Pinpoint the cell where the given text exists, returning its (x, y) midpoint coordinate. 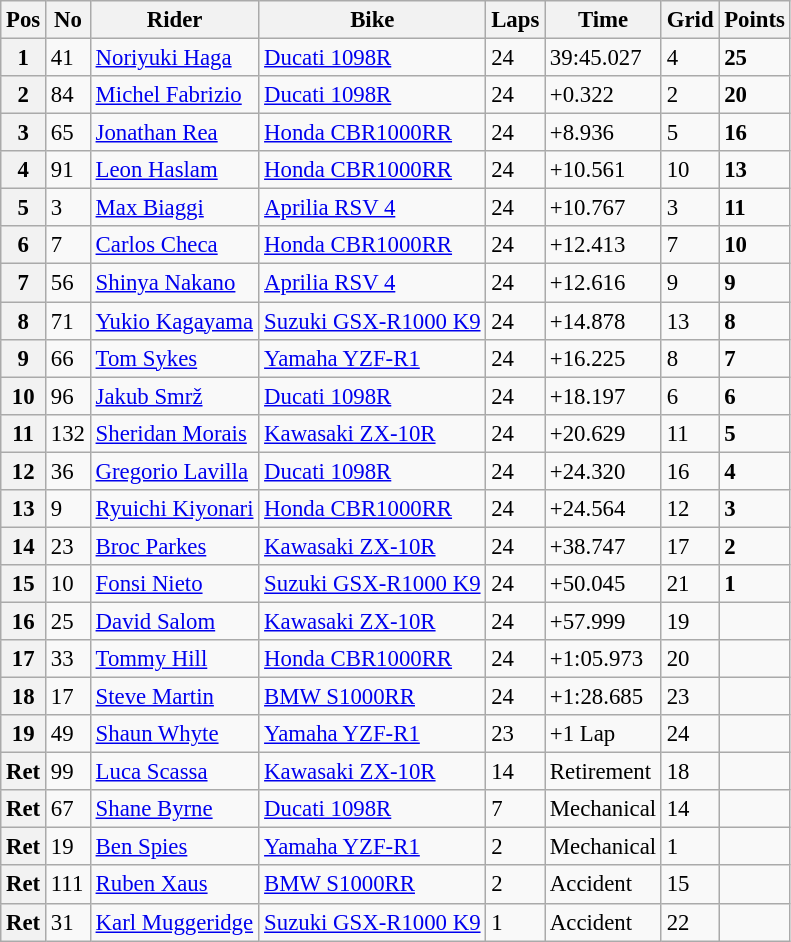
Jonathan Rea (174, 133)
65 (68, 133)
Fonsi Nieto (174, 584)
96 (68, 396)
49 (68, 734)
Leon Haslam (174, 170)
31 (68, 922)
66 (68, 358)
+57.999 (604, 621)
+1:28.685 (604, 697)
Gregorio Lavilla (174, 471)
Luca Scassa (174, 772)
Karl Muggeridge (174, 922)
Yukio Kagayama (174, 321)
Noriyuki Haga (174, 58)
+10.561 (604, 170)
+20.629 (604, 433)
33 (68, 659)
Ryuichi Kiyonari (174, 509)
Laps (516, 20)
Pos (24, 20)
+24.564 (604, 509)
+10.767 (604, 208)
+8.936 (604, 133)
67 (68, 809)
36 (68, 471)
Ruben Xaus (174, 885)
99 (68, 772)
+18.197 (604, 396)
56 (68, 283)
71 (68, 321)
+12.413 (604, 245)
Carlos Checa (174, 245)
Rider (174, 20)
Bike (372, 20)
+38.747 (604, 546)
+14.878 (604, 321)
+12.616 (604, 283)
Time (604, 20)
+0.322 (604, 95)
22 (690, 922)
39:45.027 (604, 58)
Grid (690, 20)
Jakub Smrž (174, 396)
+50.045 (604, 584)
Broc Parkes (174, 546)
Tom Sykes (174, 358)
Sheridan Morais (174, 433)
Shane Byrne (174, 809)
David Salom (174, 621)
21 (690, 584)
No (68, 20)
Tommy Hill (174, 659)
Retirement (604, 772)
Points (754, 20)
132 (68, 433)
91 (68, 170)
Shinya Nakano (174, 283)
+16.225 (604, 358)
84 (68, 95)
111 (68, 885)
Ben Spies (174, 847)
+1:05.973 (604, 659)
41 (68, 58)
+1 Lap (604, 734)
Shaun Whyte (174, 734)
Max Biaggi (174, 208)
Steve Martin (174, 697)
Michel Fabrizio (174, 95)
+24.320 (604, 471)
